Return the (x, y) coordinate for the center point of the cell that contains the specified text.  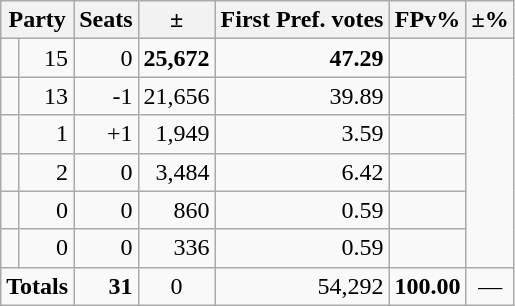
15 (46, 58)
47.29 (302, 58)
1,949 (176, 134)
1 (46, 134)
Party (38, 20)
54,292 (302, 286)
13 (46, 96)
3,484 (176, 172)
+1 (106, 134)
2 (46, 172)
Totals (38, 286)
860 (176, 210)
100.00 (428, 286)
First Pref. votes (302, 20)
6.42 (302, 172)
— (490, 286)
39.89 (302, 96)
31 (106, 286)
3.59 (302, 134)
21,656 (176, 96)
± (176, 20)
±% (490, 20)
-1 (106, 96)
Seats (106, 20)
336 (176, 248)
FPv% (428, 20)
25,672 (176, 58)
